From the cell containing the given text, extract its center point as (X, Y) coordinate. 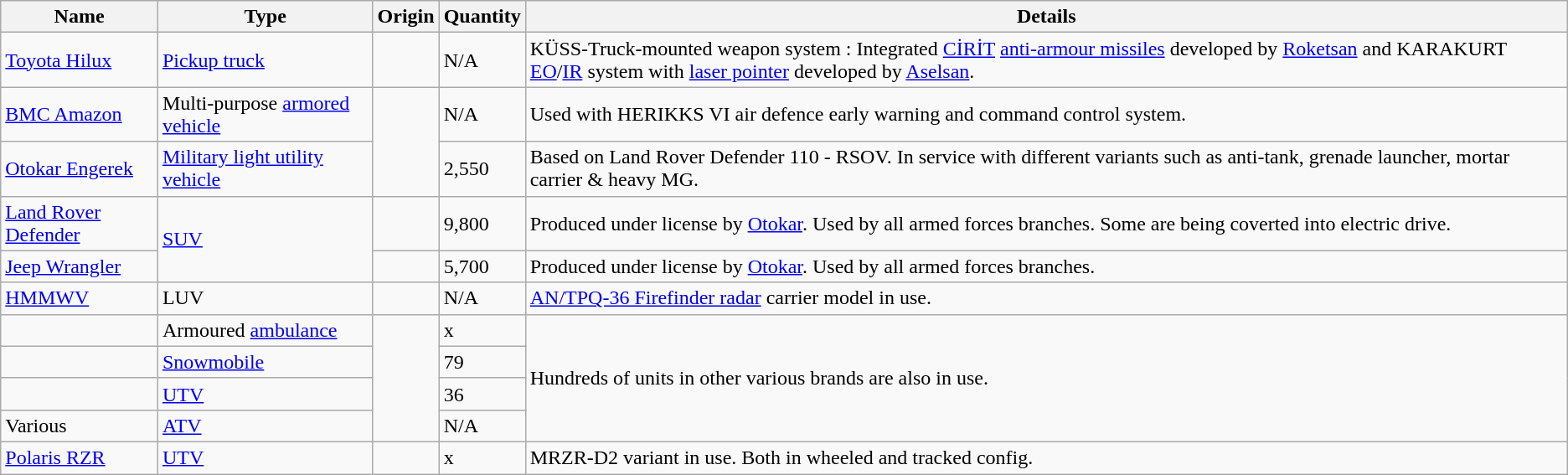
Hundreds of units in other various brands are also in use. (1046, 378)
Polaris RZR (80, 457)
Produced under license by Otokar. Used by all armed forces branches. Some are being coverted into electric drive. (1046, 223)
AN/TPQ-36 Firefinder radar carrier model in use. (1046, 298)
Quantity (482, 17)
ATV (265, 426)
Snowmobile (265, 362)
Toyota Hilux (80, 60)
Various (80, 426)
Type (265, 17)
MRZR-D2 variant in use. Both in wheeled and tracked config. (1046, 457)
Armoured ambulance (265, 330)
2,550 (482, 169)
Details (1046, 17)
5,700 (482, 266)
Military light utility vehicle (265, 169)
9,800 (482, 223)
Produced under license by Otokar. Used by all armed forces branches. (1046, 266)
BMC Amazon (80, 114)
Based on Land Rover Defender 110 - RSOV. In service with different variants such as anti-tank, grenade launcher, mortar carrier & heavy MG. (1046, 169)
Multi-purpose armored vehicle (265, 114)
Land Rover Defender (80, 223)
HMMWV (80, 298)
Name (80, 17)
Pickup truck (265, 60)
Otokar Engerek (80, 169)
SUV (265, 240)
Jeep Wrangler (80, 266)
36 (482, 394)
79 (482, 362)
Used with HERIKKS VI air defence early warning and command control system. (1046, 114)
LUV (265, 298)
Origin (405, 17)
